Provide the (x, y) coordinate of the cell's center where the given text is located.  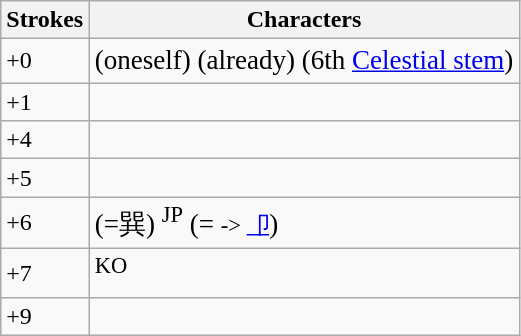
+5 (45, 178)
+4 (45, 140)
Strokes (45, 20)
(oneself) (already) (6th Celestial stem) (304, 61)
+7 (45, 273)
+6 (45, 222)
+1 (45, 102)
Characters (304, 20)
KO (304, 273)
+0 (45, 61)
+9 (45, 317)
(=巽) JP (= -> 卩) (304, 222)
